Extract the [x, y] coordinate from the center of the cell holding the provided text.  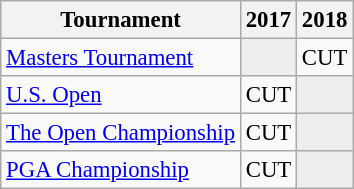
U.S. Open [121, 95]
PGA Championship [121, 170]
Tournament [121, 20]
Masters Tournament [121, 58]
The Open Championship [121, 133]
2017 [268, 20]
2018 [325, 20]
